Pinpoint the cell where the given text exists, returning its [x, y] midpoint coordinate. 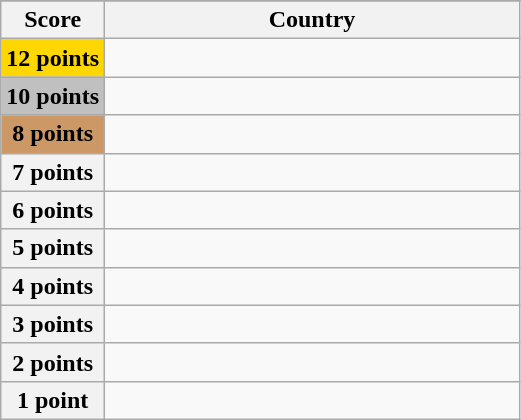
1 point [53, 400]
Score [53, 20]
8 points [53, 134]
10 points [53, 96]
6 points [53, 210]
2 points [53, 362]
3 points [53, 324]
4 points [53, 286]
12 points [53, 58]
5 points [53, 248]
Country [312, 20]
7 points [53, 172]
